Return (X, Y) of the center of cell containing provided text 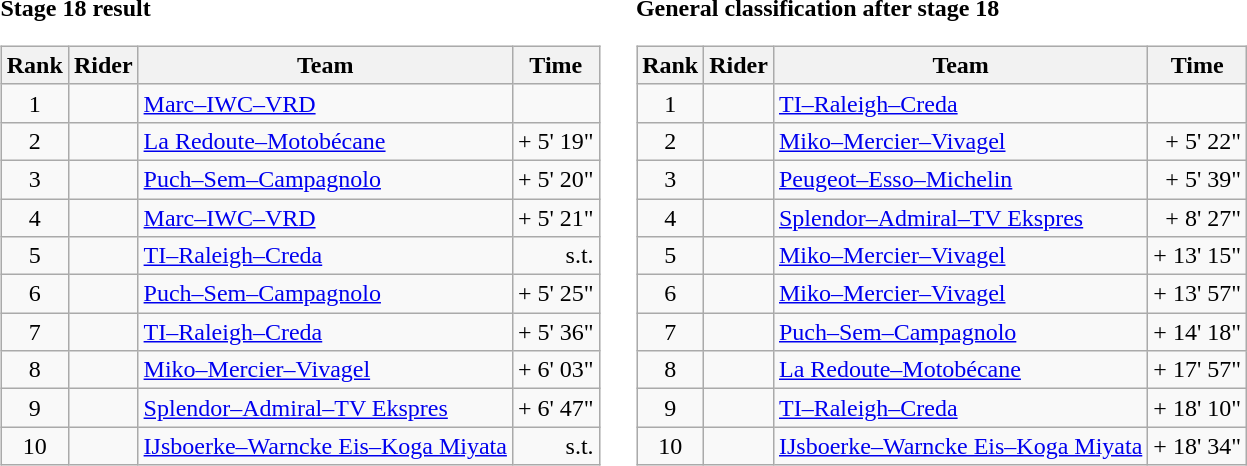
+ 5' 22" (1198, 141)
+ 13' 15" (1198, 256)
+ 18' 34" (1198, 446)
+ 14' 18" (1198, 332)
+ 5' 36" (556, 332)
+ 5' 20" (556, 179)
Peugeot–Esso–Michelin (960, 179)
+ 5' 39" (1198, 179)
+ 6' 03" (556, 370)
+ 17' 57" (1198, 370)
+ 18' 10" (1198, 408)
+ 5' 25" (556, 294)
+ 13' 57" (1198, 294)
+ 5' 19" (556, 141)
+ 5' 21" (556, 217)
+ 8' 27" (1198, 217)
+ 6' 47" (556, 408)
